Pinpoint the cell where the given text exists, returning its [x, y] midpoint coordinate. 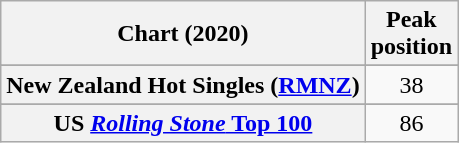
US Rolling Stone Top 100 [183, 123]
Chart (2020) [183, 34]
38 [411, 85]
New Zealand Hot Singles (RMNZ) [183, 85]
Peakposition [411, 34]
86 [411, 123]
